For the text-containing cell, return its midpoint in (X, Y) coordinate format. 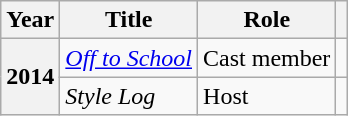
Style Log (129, 96)
Off to School (129, 58)
Cast member (267, 58)
Host (267, 96)
Role (267, 20)
Title (129, 20)
Year (30, 20)
2014 (30, 77)
